Return the [x, y] coordinate for the center point of the cell that contains the specified text.  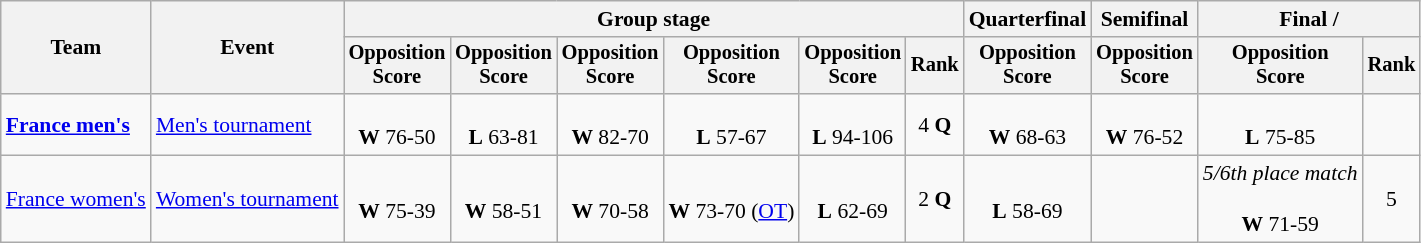
Women's tournament [248, 200]
Quarterfinal [1028, 19]
W 68-63 [1028, 124]
Men's tournament [248, 124]
5/6th place matchW 71-59 [1280, 200]
W 73-70 (OT) [731, 200]
Group stage [654, 19]
Event [248, 48]
Final / [1309, 19]
W 82-70 [610, 124]
L 75-85 [1280, 124]
5 [1392, 200]
W 75-39 [398, 200]
2 Q [935, 200]
France men's [76, 124]
L 94-106 [852, 124]
Semifinal [1144, 19]
Team [76, 48]
W 58-51 [504, 200]
L 57-67 [731, 124]
L 63-81 [504, 124]
L 62-69 [852, 200]
France women's [76, 200]
4 Q [935, 124]
L 58-69 [1028, 200]
W 70-58 [610, 200]
W 76-52 [1144, 124]
W 76-50 [398, 124]
